Capture the cell that displays the provided text and extract its [X, Y] central coordinate. 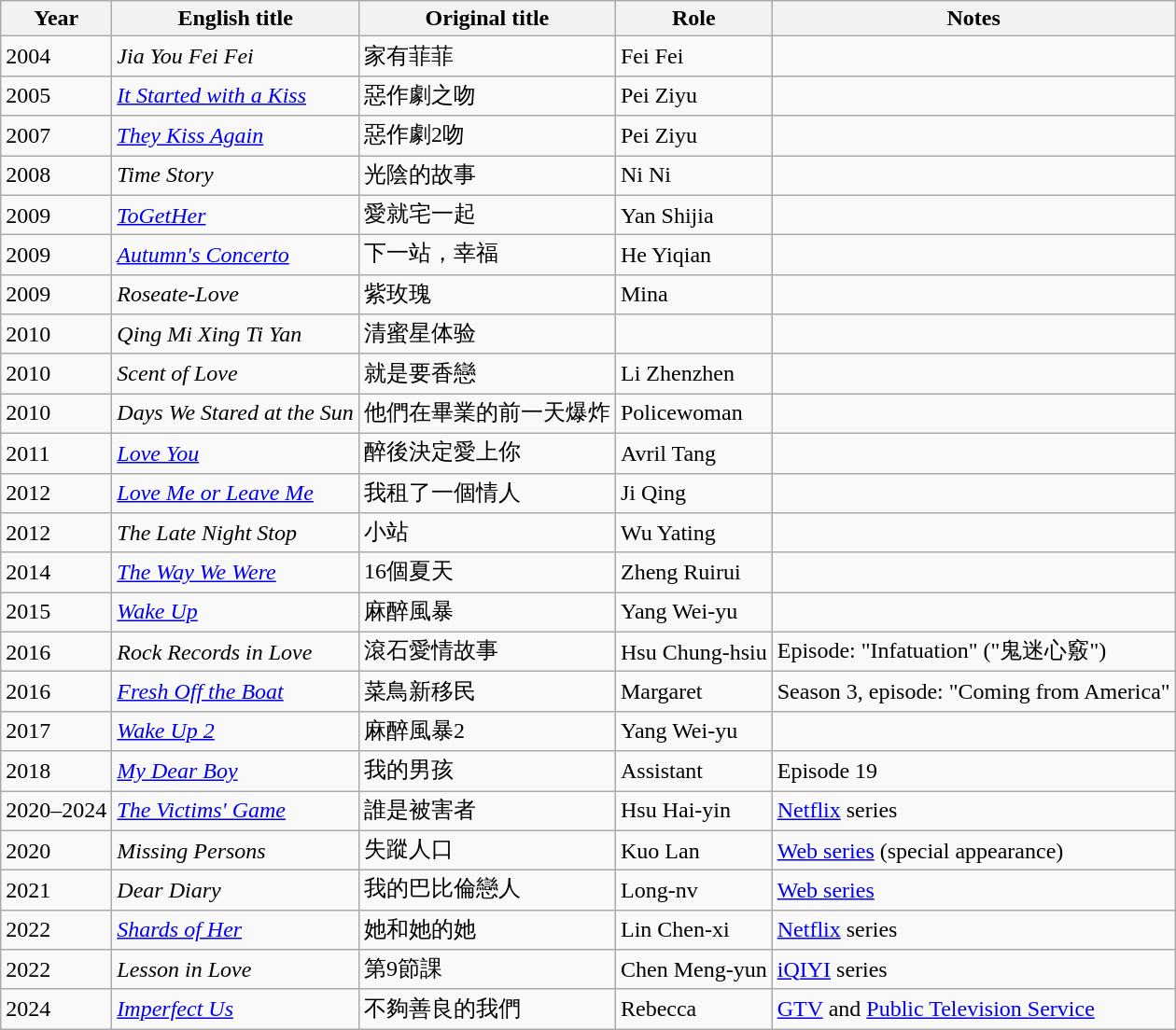
Notes [973, 19]
Zheng Ruirui [693, 573]
Rebecca [693, 1009]
惡作劇之吻 [487, 95]
2018 [56, 771]
2024 [56, 1009]
紫玫瑰 [487, 295]
清蜜星体验 [487, 334]
菜鳥新移民 [487, 692]
2020–2024 [56, 812]
Long-nv [693, 890]
醉後決定愛上你 [487, 453]
My Dear Boy [235, 771]
2011 [56, 453]
誰是被害者 [487, 812]
Ni Ni [693, 175]
不夠善良的我們 [487, 1009]
Dear Diary [235, 890]
她和她的她 [487, 929]
Episode 19 [973, 771]
麻醉風暴 [487, 612]
Ji Qing [693, 493]
Love You [235, 453]
Wu Yating [693, 534]
2007 [56, 136]
Shards of Her [235, 929]
Assistant [693, 771]
The Late Night Stop [235, 534]
Missing Persons [235, 851]
下一站，幸福 [487, 256]
Time Story [235, 175]
2020 [56, 851]
iQIYI series [973, 970]
GTV and Public Television Service [973, 1009]
English title [235, 19]
Wake Up [235, 612]
Yan Shijia [693, 215]
Wake Up 2 [235, 731]
Qing Mi Xing Ti Yan [235, 334]
Li Zhenzhen [693, 373]
第9節課 [487, 970]
The Way We Were [235, 573]
It Started with a Kiss [235, 95]
2017 [56, 731]
2008 [56, 175]
Hsu Hai-yin [693, 812]
Web series (special appearance) [973, 851]
光陰的故事 [487, 175]
滾石愛情故事 [487, 651]
麻醉風暴2 [487, 731]
Margaret [693, 692]
我的巴比倫戀人 [487, 890]
Mina [693, 295]
Avril Tang [693, 453]
Chen Meng-yun [693, 970]
Episode: "Infatuation" ("鬼迷心竅") [973, 651]
Fresh Off the Boat [235, 692]
Role [693, 19]
Autumn's Concerto [235, 256]
Policewoman [693, 414]
Rock Records in Love [235, 651]
Lesson in Love [235, 970]
Roseate-Love [235, 295]
2005 [56, 95]
Web series [973, 890]
2015 [56, 612]
Jia You Fei Fei [235, 56]
16個夏天 [487, 573]
Fei Fei [693, 56]
ToGetHer [235, 215]
惡作劇2吻 [487, 136]
2004 [56, 56]
Original title [487, 19]
小站 [487, 534]
Days We Stared at the Sun [235, 414]
我租了一個情人 [487, 493]
Hsu Chung-hsiu [693, 651]
Love Me or Leave Me [235, 493]
Scent of Love [235, 373]
Lin Chen-xi [693, 929]
Season 3, episode: "Coming from America" [973, 692]
Year [56, 19]
家有菲菲 [487, 56]
我的男孩 [487, 771]
2014 [56, 573]
Imperfect Us [235, 1009]
就是要香戀 [487, 373]
They Kiss Again [235, 136]
失蹤人口 [487, 851]
The Victims' Game [235, 812]
愛就宅一起 [487, 215]
He Yiqian [693, 256]
他們在畢業的前一天爆炸 [487, 414]
2021 [56, 890]
Kuo Lan [693, 851]
